Find where the given text appears and provide that cell's center as [x, y] coordinate. 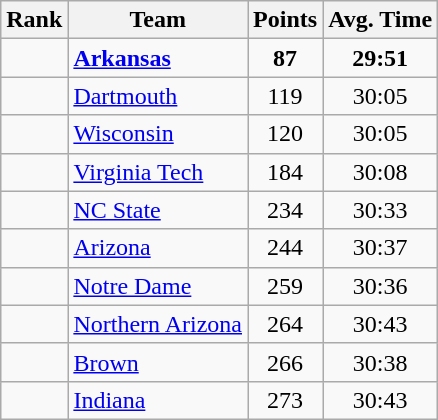
Northern Arizona [158, 324]
Brown [158, 362]
Indiana [158, 400]
273 [286, 400]
Arkansas [158, 58]
Dartmouth [158, 96]
244 [286, 248]
30:36 [380, 286]
234 [286, 210]
119 [286, 96]
Wisconsin [158, 134]
Points [286, 20]
259 [286, 286]
Team [158, 20]
Avg. Time [380, 20]
29:51 [380, 58]
264 [286, 324]
120 [286, 134]
Virginia Tech [158, 172]
NC State [158, 210]
184 [286, 172]
Arizona [158, 248]
Notre Dame [158, 286]
30:38 [380, 362]
266 [286, 362]
30:33 [380, 210]
Rank [34, 20]
30:08 [380, 172]
87 [286, 58]
30:37 [380, 248]
